Detect which cell encompasses the target text, then output its (X, Y) center coordinate. 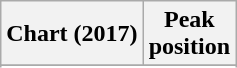
Chart (2017) (72, 34)
Peakposition (189, 34)
